Capture the cell that displays the provided text and extract its [X, Y] central coordinate. 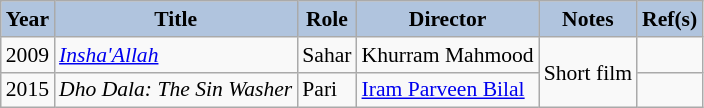
2009 [28, 55]
Iram Parveen Bilal [448, 90]
Role [326, 19]
Title [176, 19]
2015 [28, 90]
Ref(s) [670, 19]
Notes [588, 19]
Insha'Allah [176, 55]
Director [448, 19]
Year [28, 19]
Sahar [326, 55]
Khurram Mahmood [448, 55]
Dho Dala: The Sin Washer [176, 90]
Short film [588, 72]
Pari [326, 90]
